From the cell containing the given text, extract its center point as (x, y) coordinate. 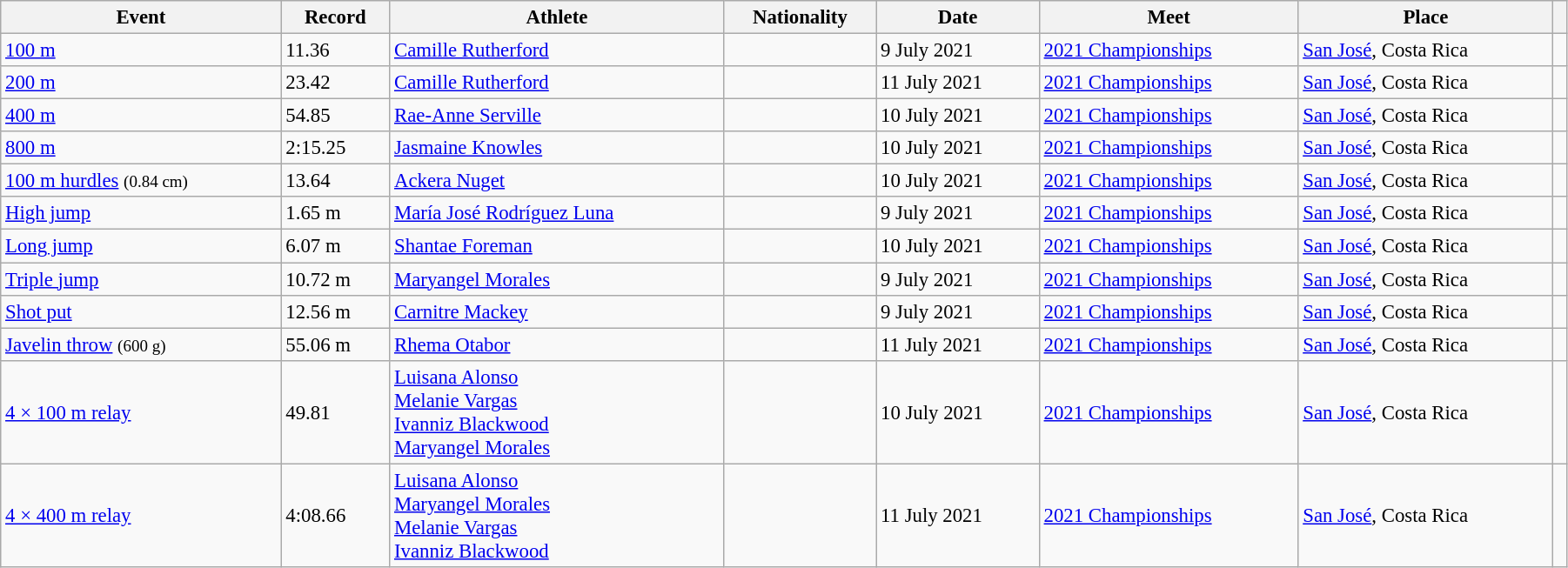
Record (336, 17)
2:15.25 (336, 148)
Maryangel Morales (557, 279)
Luisana AlonsoMelanie VargasIvanniz BlackwoodMaryangel Morales (557, 412)
4:08.66 (336, 515)
Luisana AlonsoMaryangel MoralesMelanie VargasIvanniz Blackwood (557, 515)
Shantae Foreman (557, 246)
María José Rodríguez Luna (557, 213)
Athlete (557, 17)
Event (141, 17)
Date (958, 17)
11.36 (336, 50)
Jasmaine Knowles (557, 148)
Rae-Anne Serville (557, 116)
Meet (1169, 17)
10.72 m (336, 279)
4 × 100 m relay (141, 412)
High jump (141, 213)
4 × 400 m relay (141, 515)
Ackera Nuget (557, 181)
Carnitre Mackey (557, 311)
1.65 m (336, 213)
12.56 m (336, 311)
55.06 m (336, 344)
13.64 (336, 181)
200 m (141, 83)
54.85 (336, 116)
23.42 (336, 83)
6.07 m (336, 246)
Triple jump (141, 279)
Rhema Otabor (557, 344)
Javelin throw (600 g) (141, 344)
49.81 (336, 412)
100 m hurdles (0.84 cm) (141, 181)
Nationality (801, 17)
100 m (141, 50)
400 m (141, 116)
Long jump (141, 246)
800 m (141, 148)
Place (1425, 17)
Shot put (141, 311)
